Pinpoint the cell where the given text exists, returning its (X, Y) midpoint coordinate. 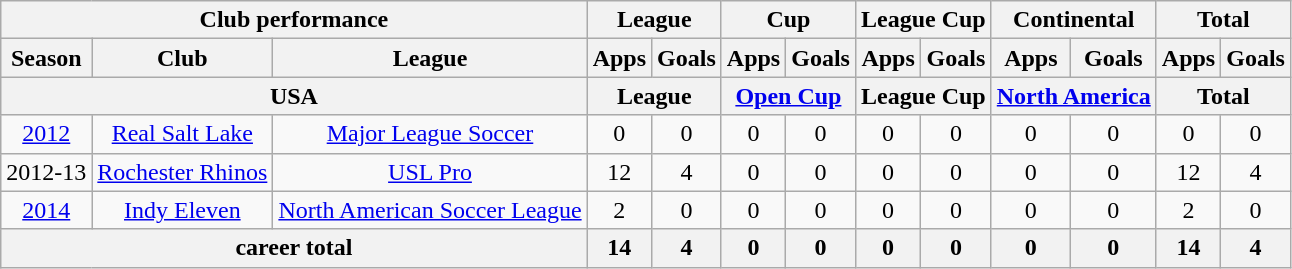
career total (294, 248)
2012 (46, 134)
Real Salt Lake (182, 134)
Club (182, 58)
North American Soccer League (430, 210)
Season (46, 58)
USL Pro (430, 172)
Cup (788, 20)
Continental (1074, 20)
2012-13 (46, 172)
Indy Eleven (182, 210)
Major League Soccer (430, 134)
Open Cup (788, 96)
USA (294, 96)
Club performance (294, 20)
Rochester Rhinos (182, 172)
2014 (46, 210)
North America (1074, 96)
